Return the (x, y) coordinate for the center point of the cell that contains the specified text.  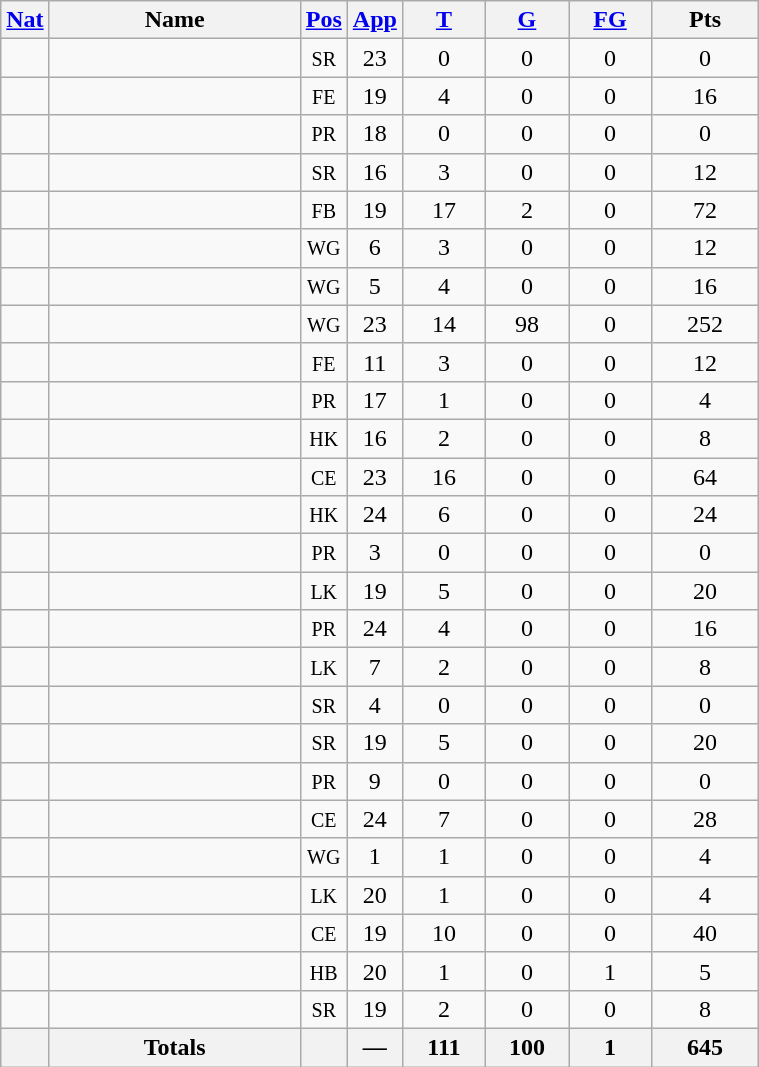
28 (706, 819)
HB (324, 971)
Name (174, 20)
111 (444, 1047)
98 (526, 324)
T (444, 20)
App (374, 20)
64 (706, 477)
Totals (174, 1047)
FB (324, 210)
645 (706, 1047)
252 (706, 324)
FG (610, 20)
100 (526, 1047)
72 (706, 210)
Pts (706, 20)
G (526, 20)
14 (444, 324)
18 (374, 134)
40 (706, 933)
Pos (324, 20)
10 (444, 933)
— (374, 1047)
Nat (25, 20)
11 (374, 362)
9 (374, 781)
